Pinpoint the cell where the given text exists, returning its (X, Y) midpoint coordinate. 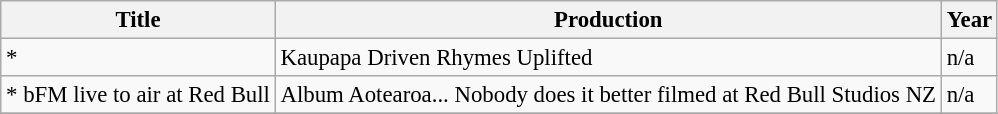
* (138, 58)
Album Aotearoa... Nobody does it better filmed at Red Bull Studios NZ (608, 95)
Production (608, 20)
* bFM live to air at Red Bull (138, 95)
Year (969, 20)
Title (138, 20)
Kaupapa Driven Rhymes Uplifted (608, 58)
